Return [X, Y] of the center of cell containing provided text 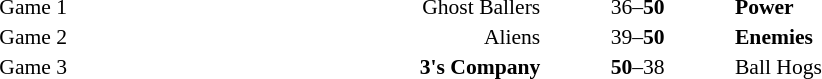
39–50 [638, 37]
Aliens [306, 37]
